Output the [X, Y] coordinate of the center of the cell containing the given text.  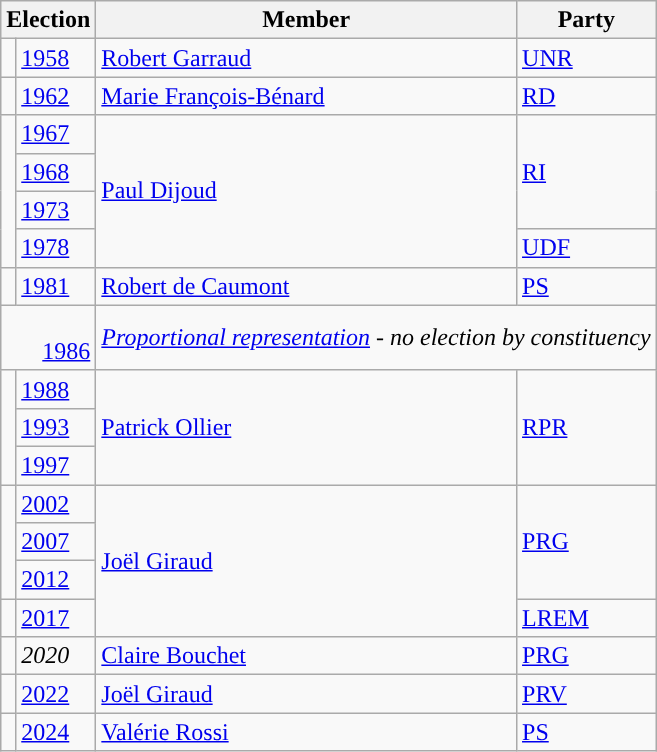
Paul Dijoud [306, 191]
UNR [587, 58]
1997 [56, 465]
1986 [48, 338]
Proportional representation - no election by constituency [376, 338]
RD [587, 96]
2002 [56, 503]
LREM [587, 618]
Member [306, 20]
1978 [56, 248]
Election [48, 20]
1993 [56, 427]
RPR [587, 427]
UDF [587, 248]
Robert de Caumont [306, 286]
Valérie Rossi [306, 732]
Robert Garraud [306, 58]
2007 [56, 542]
1962 [56, 96]
1981 [56, 286]
PRV [587, 694]
1988 [56, 389]
Party [587, 20]
2012 [56, 580]
1973 [56, 210]
2017 [56, 618]
RI [587, 172]
2022 [56, 694]
Marie François-Bénard [306, 96]
1958 [56, 58]
Patrick Ollier [306, 427]
Claire Bouchet [306, 656]
1967 [56, 134]
2020 [56, 656]
1968 [56, 172]
2024 [56, 732]
